Provide the (x, y) coordinate of the cell's center where the given text is located.  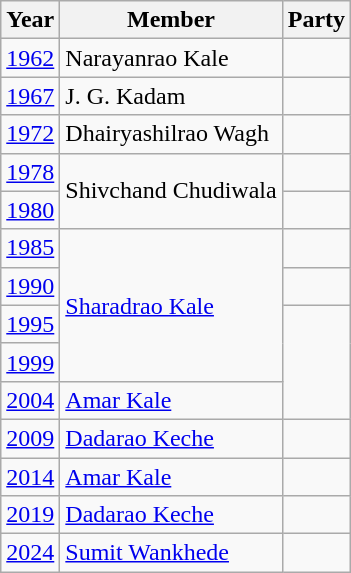
Year (30, 20)
2009 (30, 438)
2004 (30, 400)
1999 (30, 362)
2014 (30, 477)
1995 (30, 324)
1967 (30, 96)
1980 (30, 210)
Dhairyashilrao Wagh (171, 134)
2024 (30, 553)
Sharadrao Kale (171, 305)
Member (171, 20)
1985 (30, 248)
Shivchand Chudiwala (171, 191)
J. G. Kadam (171, 96)
2019 (30, 515)
Party (316, 20)
1962 (30, 58)
1978 (30, 172)
Sumit Wankhede (171, 553)
1990 (30, 286)
Narayanrao Kale (171, 58)
1972 (30, 134)
